Scan for the cell matching the given text and deliver its [x, y] coordinate at center. 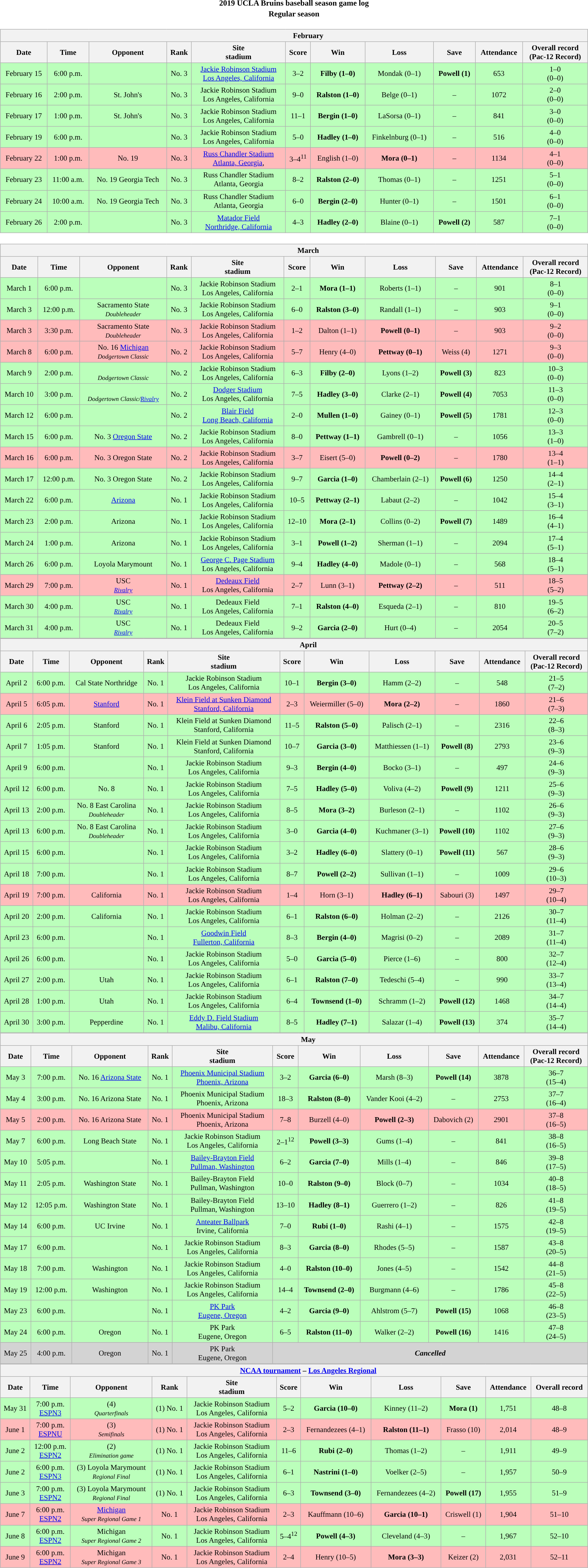
37–8 (16–5) [556, 1120]
April 15 [16, 852]
8–1 (0–0) [556, 288]
Powell (2) [454, 222]
12–3 (0–0) [556, 415]
35–7 (14–4) [556, 1022]
Vander Kooi (4–2) [394, 1099]
11:00 a.m. [68, 179]
1–0(0–0) [555, 74]
36–7 (15–4) [556, 1077]
10–0 [285, 1183]
1251 [499, 179]
Powell (6) [456, 479]
1780 [500, 458]
1860 [502, 704]
Gambrell (0–1) [400, 437]
Garcia (7–0) [329, 1162]
May 19 [16, 1289]
1–2 [297, 330]
Guerrero (1–2) [394, 1204]
12:00 p.m.ESPN2 [51, 1451]
19–5 (6–2) [556, 606]
No. 19 [128, 158]
No. 8 [106, 789]
2–0(0–0) [555, 95]
1250 [500, 479]
May 14 [16, 1226]
May 5 [16, 1120]
17–4 (5–1) [556, 542]
Pierce (1–6) [402, 958]
1501 [499, 201]
Powell (17) [463, 1493]
9–2 (0–0) [556, 330]
18–5 (5–2) [556, 585]
3–0(0–0) [555, 116]
March 16 [19, 458]
Mills (1–4) [394, 1162]
Hadley (1–0) [338, 137]
2901 [501, 1120]
Hamm (2–2) [402, 683]
May [294, 1039]
Eisert (5–0) [338, 458]
10–5 [297, 500]
Magrisi (0–2) [402, 937]
March 29 [19, 585]
Townsend (2–0) [329, 1289]
4–3 [298, 222]
Hadley (4–0) [338, 564]
Criswell (1) [463, 1514]
800 [502, 958]
Bocko (3–1) [402, 768]
Lunn (3–1) [338, 585]
Dalton (1–1) [338, 330]
Gums (1–4) [394, 1141]
5–1 (0–0) [555, 179]
Salazar (1–4) [402, 1022]
1072 [499, 95]
Garcia (9–0) [329, 1311]
April [294, 645]
37–7 (16–4) [556, 1099]
Marsh (8–3) [394, 1077]
10–3 (0–0) [556, 373]
April 19 [16, 895]
March [294, 250]
Ralston (3–0) [338, 309]
5:05 p.m. [51, 1162]
3–411 [298, 158]
Bergin (1–0) [338, 116]
50–9 [559, 1472]
February 16 [24, 95]
Powell (8) [457, 746]
Ralston (2–0) [338, 179]
Schramm (1–2) [402, 1001]
3–7 [297, 458]
Cleveland (4–3) [406, 1535]
February 19 [24, 137]
Belge (0–1) [399, 95]
Rubi (2–0) [336, 1451]
29–7 (10–4) [556, 895]
Powell (7) [456, 521]
April 26 [16, 958]
18–3 [285, 1099]
Cancelled [430, 1353]
Fernandezees (4–2) [406, 1493]
Rhodes (5–5) [394, 1247]
34–7 (14–4) [556, 1001]
May 4 [16, 1099]
Long Beach State [110, 1141]
Labaut (2–2) [400, 500]
10–7 [292, 746]
March 31 [19, 627]
Dodgertown Classic/Rivalry [123, 394]
May 11 [16, 1183]
9–2 [297, 627]
May 25 [16, 1353]
Hadley (7–1) [337, 1022]
6–4 [292, 1001]
6:05 p.m. [51, 704]
Voliva (4–2) [402, 789]
14–4 [285, 1289]
Weiermiller (5–0) [337, 704]
15–4 (3–1) [556, 500]
February 17 [24, 116]
Chamberlain (2–1) [400, 479]
Ahlstrom (5–7) [394, 1311]
1–4 [292, 895]
2–112 [285, 1141]
Mora (3–2) [337, 810]
4–2 [285, 1311]
March 9 [19, 373]
Hadley (5–0) [337, 789]
Gainey (0–1) [400, 415]
Ralston (8–0) [329, 1099]
Powell (10) [457, 831]
March 26 [19, 564]
MichiganSuper Regional Game 3 [112, 1557]
(3) Semifinals [112, 1430]
52–11 [559, 1557]
4–1 (0–0) [555, 158]
1468 [502, 1001]
Burgmann (4–6) [394, 1289]
Horn (3–1) [337, 895]
June 3 [15, 1493]
April 7 [16, 746]
April 28 [16, 1001]
Pettway (2–1) [338, 500]
6:00 p.m.ESPN3 [51, 1472]
1068 [501, 1311]
Pepperdine [106, 1022]
Powell (3–3) [329, 1141]
1781 [500, 415]
13–10 [285, 1204]
May 3 [16, 1077]
2,014 [508, 1430]
826 [501, 1204]
Mora (2–2) [402, 704]
Ralston (10–0) [329, 1268]
Burzell (4–0) [329, 1120]
Powell (16) [453, 1332]
MichiganSuper Regional Game 2 [112, 1535]
2054 [500, 627]
Hadley (3–0) [338, 394]
April 18 [16, 873]
13–3 (1–0) [556, 437]
11–3 (0–0) [556, 394]
30–7 (11–4) [556, 916]
Finkelnburg (0–1) [399, 137]
Garcia (10–1) [406, 1514]
51–10 [559, 1514]
(2) Elimination game [112, 1451]
Walker (2–2) [394, 1332]
March 24 [19, 542]
April 20 [16, 916]
April 12 [16, 789]
1542 [501, 1268]
Townsend (3–0) [336, 1493]
374 [502, 1022]
9–1 (0–0) [556, 309]
Dodgertown Classic [123, 373]
Powell (15) [453, 1311]
April 23 [16, 937]
27–6 (9–3) [556, 831]
Hadley (2–0) [338, 222]
Powell (5) [456, 415]
Powell (11) [457, 852]
33–7 (13–4) [556, 980]
Rashi (4–1) [394, 1226]
Garcia (1–0) [338, 479]
2094 [500, 542]
Holman (2–2) [402, 916]
1009 [502, 873]
24–6 (9–3) [556, 768]
Bergin (3–0) [337, 683]
Dabovich (2) [453, 1120]
Garcia (5–0) [337, 958]
7–1 (0–0) [555, 222]
Garcia (2–0) [338, 627]
6–1 (0–0) [555, 201]
9–3 [292, 768]
1786 [501, 1289]
1,967 [508, 1535]
June 7 [15, 1514]
Garcia (10–0) [336, 1408]
Hadley (8–1) [329, 1204]
8–7 [292, 873]
April 2 [16, 683]
Ralston (11–1) [406, 1430]
7053 [500, 394]
1211 [502, 789]
52–10 [559, 1535]
May 17 [16, 1247]
511 [500, 585]
NCAA tournament – Los Angeles Regional [294, 1370]
25–6 (9–3) [556, 789]
9–0 [298, 95]
31–7 (11–4) [556, 937]
28–6 (9–3) [556, 852]
3–1 [297, 542]
MichiganSuper Regional Game 1 [112, 1514]
47–8 (24–5) [556, 1332]
May 10 [16, 1162]
Powell (4) [456, 394]
2–7 [297, 585]
40–8 (18–5) [556, 1183]
2–4 [289, 1557]
April 5 [16, 704]
Powell (12) [457, 1001]
Sullivan (1–1) [402, 873]
Ralston (11–0) [329, 1332]
March 30 [19, 606]
March 15 [19, 437]
1,751 [508, 1408]
12–10 [297, 521]
846 [501, 1162]
Blaine (0–1) [399, 222]
7–0 [285, 1226]
March 10 [19, 394]
12:05 p.m. [51, 1204]
Roberts (1–1) [400, 288]
7–1 [297, 606]
Powell (14) [453, 1077]
Ralston (7–0) [337, 980]
45–8 (22–5) [556, 1289]
Lyons (1–2) [400, 373]
March 12 [19, 415]
Hadley (6–1) [402, 895]
653 [499, 74]
1:05 p.m. [51, 746]
May 12 [16, 1204]
February 23 [24, 179]
Powell (9) [457, 789]
Mondak (0–1) [399, 74]
Tedeschi (5–4) [402, 980]
7:00 p.m.ESPN3 [51, 1408]
Pettway (0–1) [400, 352]
810 [500, 606]
February 24 [24, 201]
990 [502, 980]
May 24 [16, 1332]
April 27 [16, 980]
Burleson (2–1) [402, 810]
1,911 [508, 1451]
14–4 (2–1) [556, 479]
Fernandezees (4–1) [336, 1430]
Powell (13) [457, 1022]
Palisch (2–1) [402, 725]
Blair FieldLong Beach, California [238, 415]
Mora (1–1) [338, 288]
Randall (1–1) [400, 309]
1134 [499, 158]
Kauffmann (10–6) [336, 1514]
23–6 (9–3) [556, 746]
Pettway (1–1) [338, 437]
21–5 (7–2) [556, 683]
4–0 (0–0) [555, 137]
Mora (2–1) [338, 521]
44–8 (21–5) [556, 1268]
568 [500, 564]
Filby (1–0) [338, 74]
Anteater BallparkIrvine, California [222, 1226]
6–2 [285, 1162]
Clarke (2–1) [400, 394]
516 [499, 137]
Slattery (0–1) [402, 852]
Garcia (8–0) [329, 1247]
1,904 [508, 1514]
3–0 [292, 831]
1489 [500, 521]
February [294, 35]
Powell (3) [456, 373]
18–4 (5–1) [556, 564]
7:00 p.m.ESPN2 [51, 1493]
48–9 [559, 1430]
Mora (3–3) [406, 1557]
3:30 p.m. [59, 330]
6–5 [285, 1332]
1,957 [508, 1472]
567 [502, 852]
38–8 (16–5) [556, 1141]
Frasso (10) [463, 1430]
1575 [501, 1226]
Cal State Northridge [106, 683]
Powell (2–2) [337, 873]
1056 [500, 437]
No. 16 MichiganDodgertown Classic [123, 352]
Esqueda (2–1) [400, 606]
Matthiessen (1–1) [402, 746]
March 1 [19, 288]
Sherman (1–1) [400, 542]
3878 [501, 1077]
Collins (0–2) [400, 521]
Keizer (2) [463, 1557]
May 18 [16, 1268]
1497 [502, 895]
Powell (1–2) [338, 542]
Hunter (0–1) [399, 201]
51–9 [559, 1493]
March 17 [19, 479]
Bergin (2–0) [338, 201]
Hadley (6–0) [337, 852]
Hurt (0–4) [400, 627]
April 30 [16, 1022]
February 15 [24, 74]
49–9 [559, 1451]
Block (0–7) [394, 1183]
9–4 [297, 564]
22–6 (8–3) [556, 725]
2316 [502, 725]
Voelker (2–5) [406, 1472]
Kinney (11–2) [406, 1408]
41–8 (19–5) [556, 1204]
Kuchmaner (3–1) [402, 831]
548 [502, 683]
Pettway (2–2) [400, 585]
32–7 (12–4) [556, 958]
46–8 (23–5) [556, 1311]
2,031 [508, 1557]
(4) Quarterfinals [112, 1408]
March 8 [19, 352]
901 [500, 288]
823 [500, 373]
29–6 (10–3) [556, 873]
2–1 [297, 288]
Ralston (6–0) [337, 916]
June 9 [15, 1557]
11–6 [289, 1451]
June 8 [15, 1535]
Weiss (4) [456, 352]
English (1–0) [338, 158]
March 22 [19, 500]
Jones (4–5) [394, 1268]
Henry (4–0) [338, 352]
13–4 (1–1) [556, 458]
April 6 [16, 725]
Ralston (1–0) [338, 95]
May 7 [16, 1141]
497 [502, 768]
April 9 [16, 768]
7–8 [285, 1120]
Mullen (1–0) [338, 415]
11–1 [298, 116]
5–2 [289, 1408]
Matador FieldNorthridge, California [239, 222]
5–412 [289, 1535]
March 23 [19, 521]
Powell (0–2) [400, 458]
1042 [500, 500]
10–1 [292, 683]
26–6 (9–3) [556, 810]
5–7 [297, 352]
February 22 [24, 158]
9–3 (0–0) [556, 352]
Henry (10–5) [336, 1557]
1587 [501, 1247]
Garcia (4–0) [337, 831]
Dodger StadiumLos Angeles, California [238, 394]
1271 [500, 352]
Russ Chandler StadiumAtlanta, Georgia, [239, 158]
Rubi (1–0) [329, 1226]
1416 [501, 1332]
Powell (4–3) [336, 1535]
February 26 [24, 222]
21–6 (7–3) [556, 704]
Powell (0–1) [400, 330]
Goodwin FieldFullerton, California [224, 937]
9–7 [297, 479]
Ralston (4–0) [338, 606]
16–4 (4–1) [556, 521]
Thomas (0–1) [399, 179]
Loyola Marymount [123, 564]
LaSorsa (0–1) [399, 116]
10:00 a.m. [68, 201]
Ralston (5–0) [337, 725]
Townsend (1–0) [337, 1001]
39–8 (17–5) [556, 1162]
43–8 (20–5) [556, 1247]
8–0 [297, 437]
7:00 p.m.ESPNU [51, 1430]
2753 [501, 1099]
George C. Page StadiumLos Angeles, California [238, 564]
2089 [502, 937]
Powell (2–3) [394, 1120]
June 1 [15, 1430]
2126 [502, 916]
20–5 (7–2) [556, 627]
Garcia (3–0) [337, 746]
48–8 [559, 1408]
Filby (2–0) [338, 373]
11–5 [292, 725]
4–0 [285, 1268]
Madole (0–1) [400, 564]
Eddy D. Field StadiumMalibu, California [224, 1022]
Garcia (6–0) [329, 1077]
1,955 [508, 1493]
UC Irvine [110, 1226]
Ralston (9–0) [329, 1183]
May 23 [16, 1311]
Nastrini (1–0) [336, 1472]
Mora (0–1) [399, 158]
8–2 [298, 179]
Mora (1) [463, 1408]
2793 [502, 746]
Overall record [559, 1387]
May 31 [15, 1408]
Sabouri (3) [457, 895]
587 [499, 222]
Thomas (1–2) [406, 1451]
2–0 [297, 415]
Powell (1) [454, 74]
42–8 (19–5) [556, 1226]
1034 [501, 1183]
